Identify which cell holds the provided text, then report its (x, y) central coordinate. 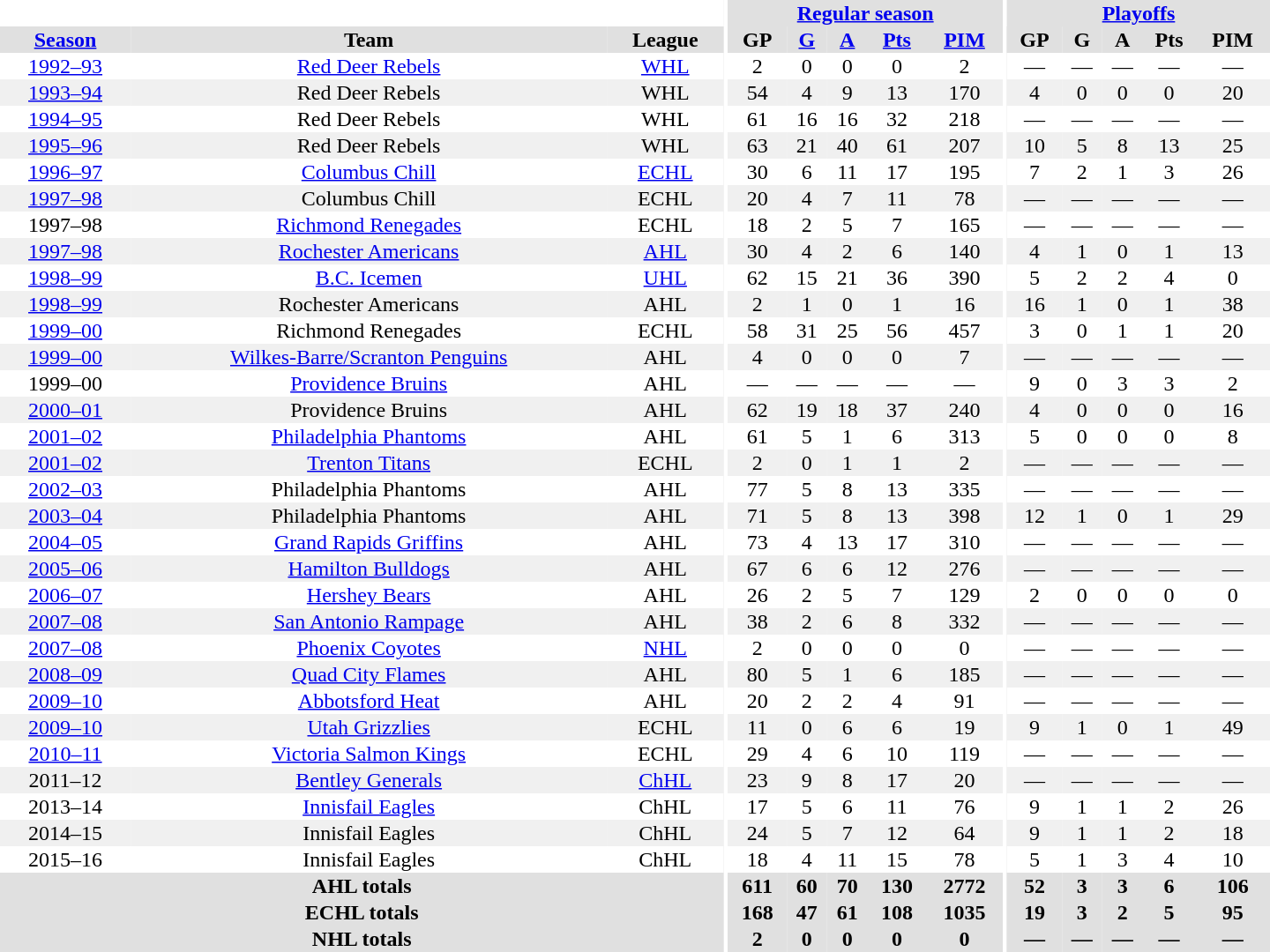
168 (757, 912)
52 (1035, 886)
195 (965, 172)
240 (965, 410)
1994–95 (65, 119)
170 (965, 93)
1992–93 (65, 66)
Abbotsford Heat (369, 701)
106 (1233, 886)
AHL totals (362, 886)
1995–96 (65, 145)
49 (1233, 727)
77 (757, 489)
1035 (965, 912)
Quad City Flames (369, 674)
NHL totals (362, 939)
119 (965, 754)
Playoffs (1139, 13)
NHL (665, 648)
2006–07 (65, 595)
54 (757, 93)
130 (897, 886)
56 (897, 331)
76 (965, 807)
63 (757, 145)
Phoenix Coyotes (369, 648)
71 (757, 516)
32 (897, 119)
24 (757, 833)
2004–05 (65, 542)
457 (965, 331)
Victoria Salmon Kings (369, 754)
League (665, 40)
31 (807, 331)
1996–97 (65, 172)
335 (965, 489)
Bentley Generals (369, 780)
332 (965, 621)
310 (965, 542)
218 (965, 119)
47 (807, 912)
Grand Rapids Griffins (369, 542)
2003–04 (65, 516)
611 (757, 886)
23 (757, 780)
1993–94 (65, 93)
2772 (965, 886)
73 (757, 542)
ECHL totals (362, 912)
Team (369, 40)
108 (897, 912)
Wilkes-Barre/Scranton Penguins (369, 357)
Hershey Bears (369, 595)
2015–16 (65, 859)
165 (965, 225)
140 (965, 251)
2005–06 (65, 569)
Regular season (864, 13)
95 (1233, 912)
2000–01 (65, 410)
67 (757, 569)
Hamilton Bulldogs (369, 569)
2008–09 (65, 674)
Trenton Titans (369, 463)
UHL (665, 278)
58 (757, 331)
2013–14 (65, 807)
Season (65, 40)
313 (965, 436)
129 (965, 595)
60 (807, 886)
Utah Grizzlies (369, 727)
207 (965, 145)
2011–12 (65, 780)
40 (848, 145)
37 (897, 410)
91 (965, 701)
36 (897, 278)
2002–03 (65, 489)
185 (965, 674)
2010–11 (65, 754)
390 (965, 278)
64 (965, 833)
B.C. Icemen (369, 278)
80 (757, 674)
276 (965, 569)
398 (965, 516)
San Antonio Rampage (369, 621)
70 (848, 886)
2014–15 (65, 833)
